Determine the (x, y) coordinate at the center of the cell enclosing the given text.  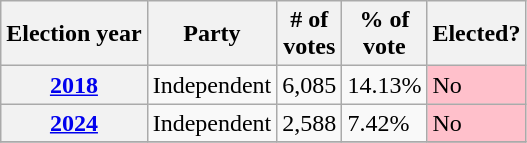
14.13% (384, 85)
7.42% (384, 123)
Party (212, 34)
% ofvote (384, 34)
2,588 (310, 123)
Elected? (476, 34)
2018 (74, 85)
6,085 (310, 85)
2024 (74, 123)
Election year (74, 34)
# ofvotes (310, 34)
